Return (X, Y) of the center of cell containing provided text 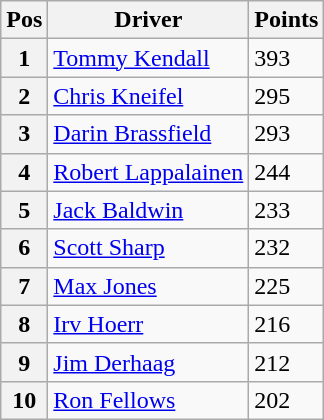
1 (24, 58)
6 (24, 248)
Jim Derhaag (148, 362)
295 (286, 96)
8 (24, 324)
232 (286, 248)
2 (24, 96)
5 (24, 210)
212 (286, 362)
Driver (148, 20)
Scott Sharp (148, 248)
Robert Lappalainen (148, 172)
Pos (24, 20)
Ron Fellows (148, 400)
9 (24, 362)
10 (24, 400)
216 (286, 324)
7 (24, 286)
393 (286, 58)
233 (286, 210)
244 (286, 172)
4 (24, 172)
202 (286, 400)
225 (286, 286)
Irv Hoerr (148, 324)
Max Jones (148, 286)
Chris Kneifel (148, 96)
3 (24, 134)
293 (286, 134)
Points (286, 20)
Jack Baldwin (148, 210)
Tommy Kendall (148, 58)
Darin Brassfield (148, 134)
